Capture the cell that displays the provided text and extract its [X, Y] central coordinate. 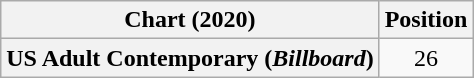
26 [426, 58]
Position [426, 20]
US Adult Contemporary (Billboard) [190, 58]
Chart (2020) [190, 20]
